For the text-containing cell, return its midpoint in [X, Y] coordinate format. 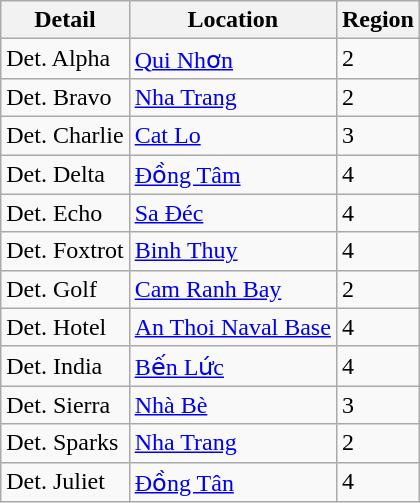
Đồng Tân [232, 482]
Qui Nhơn [232, 59]
Detail [65, 20]
Det. Sparks [65, 443]
Det. Echo [65, 213]
Det. Sierra [65, 405]
Binh Thuy [232, 251]
Det. Foxtrot [65, 251]
Det. Delta [65, 174]
An Thoi Naval Base [232, 327]
Det. Alpha [65, 59]
Đồng Tâm [232, 174]
Cat Lo [232, 135]
Region [378, 20]
Det. Juliet [65, 482]
Det. Charlie [65, 135]
Sa Đéc [232, 213]
Det. India [65, 366]
Det. Golf [65, 289]
Cam Ranh Bay [232, 289]
Det. Hotel [65, 327]
Location [232, 20]
Det. Bravo [65, 97]
Nhà Bè [232, 405]
Bến Lức [232, 366]
